Output the (X, Y) coordinate of the center of the cell containing the given text.  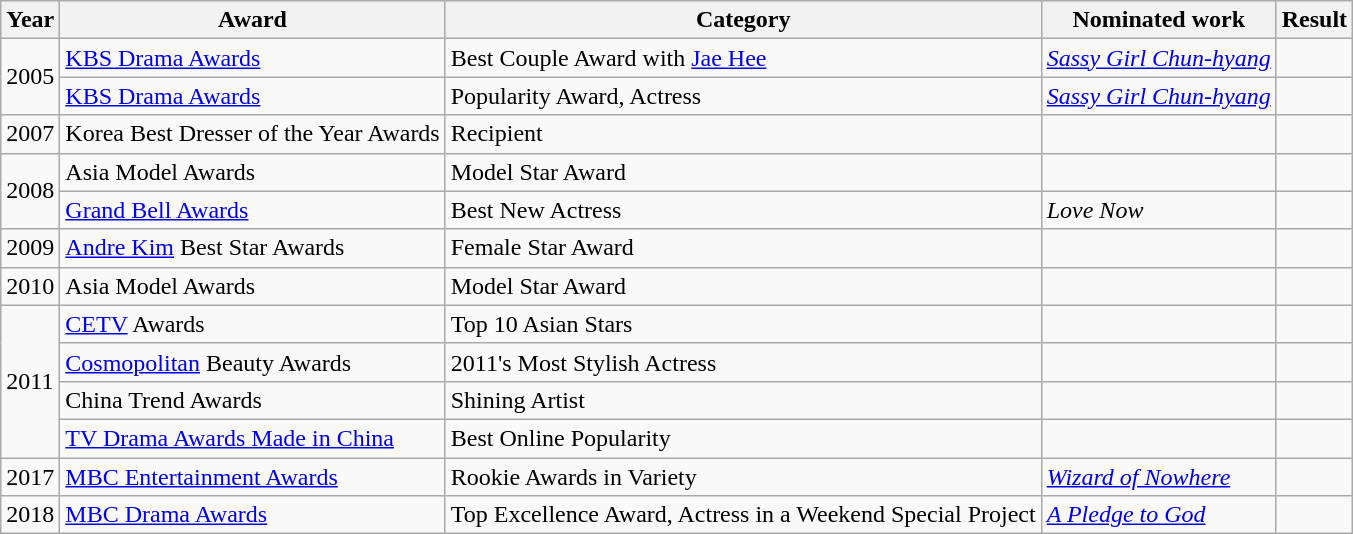
Love Now (1158, 210)
Best Online Popularity (743, 438)
Award (252, 20)
Year (30, 20)
Best Couple Award with Jae Hee (743, 58)
2005 (30, 77)
2018 (30, 515)
Recipient (743, 134)
2007 (30, 134)
China Trend Awards (252, 400)
Cosmopolitan Beauty Awards (252, 362)
2011 (30, 381)
Nominated work (1158, 20)
Female Star Award (743, 248)
Shining Artist (743, 400)
Popularity Award, Actress (743, 96)
2011's Most Stylish Actress (743, 362)
2017 (30, 477)
2009 (30, 248)
Korea Best Dresser of the Year Awards (252, 134)
Best New Actress (743, 210)
MBC Entertainment Awards (252, 477)
Category (743, 20)
MBC Drama Awards (252, 515)
TV Drama Awards Made in China (252, 438)
Rookie Awards in Variety (743, 477)
2008 (30, 191)
Grand Bell Awards (252, 210)
CETV Awards (252, 324)
Andre Kim Best Star Awards (252, 248)
Result (1314, 20)
Top Excellence Award, Actress in a Weekend Special Project (743, 515)
Top 10 Asian Stars (743, 324)
A Pledge to God (1158, 515)
Wizard of Nowhere (1158, 477)
2010 (30, 286)
